Capture the cell that displays the provided text and extract its [X, Y] central coordinate. 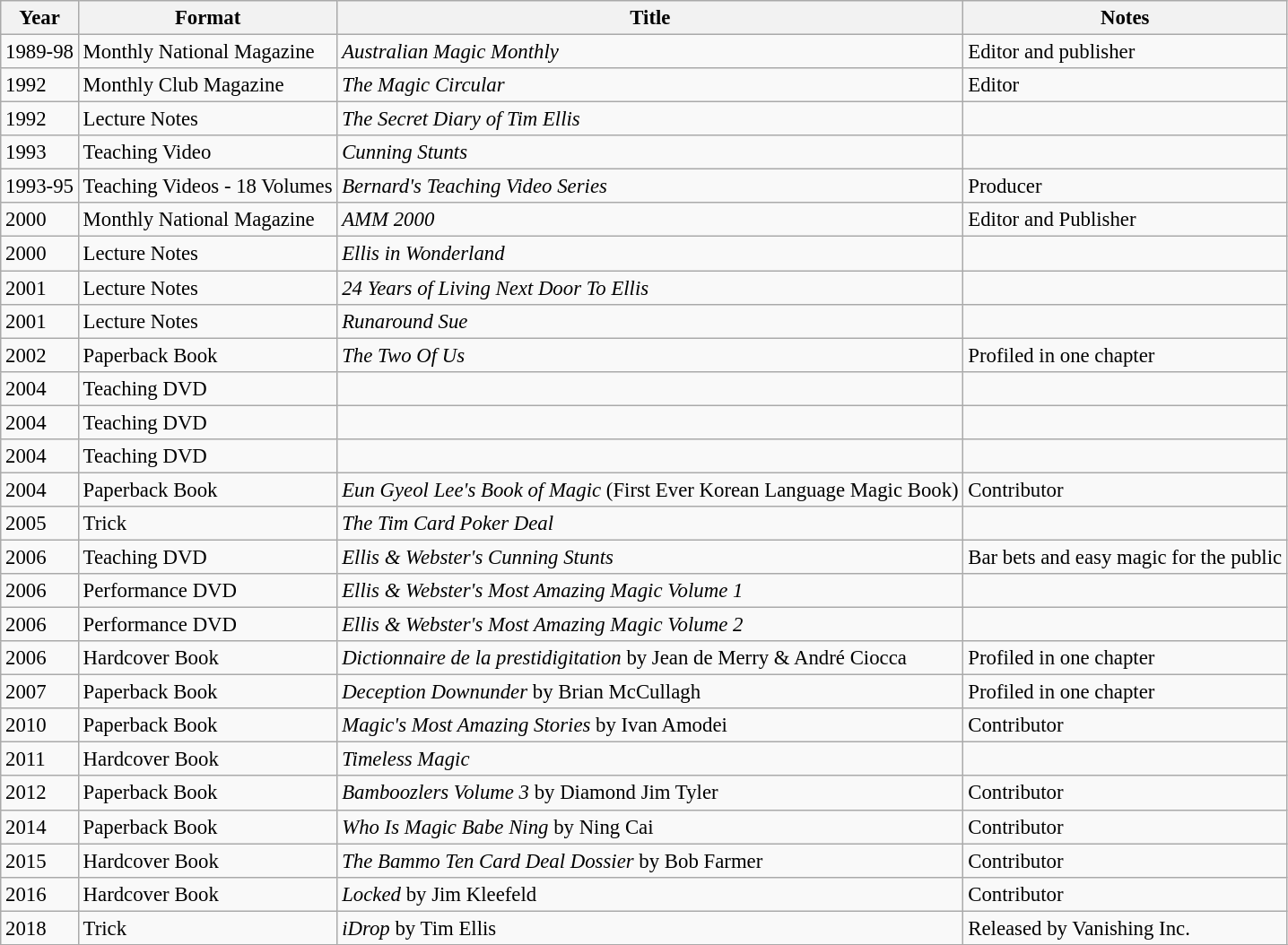
Bamboozlers Volume 3 by Diamond Jim Tyler [650, 793]
Eun Gyeol Lee's Book of Magic (First Ever Korean Language Magic Book) [650, 490]
Bernard's Teaching Video Series [650, 186]
Locked by Jim Kleefeld [650, 894]
Magic's Most Amazing Stories by Ivan Amodei [650, 725]
24 Years of Living Next Door To Ellis [650, 288]
Teaching Videos - 18 Volumes [208, 186]
Ellis & Webster's Most Amazing Magic Volume 2 [650, 625]
Format [208, 18]
Australian Magic Monthly [650, 52]
Ellis in Wonderland [650, 254]
2016 [39, 894]
1989-98 [39, 52]
Dictionnaire de la prestidigitation by Jean de Merry & André Ciocca [650, 658]
Teaching Video [208, 152]
2018 [39, 928]
The Tim Card Poker Deal [650, 524]
2014 [39, 827]
Released by Vanishing Inc. [1125, 928]
Year [39, 18]
Runaround Sue [650, 321]
1993 [39, 152]
2007 [39, 692]
Deception Downunder by Brian McCullagh [650, 692]
2005 [39, 524]
2012 [39, 793]
Timeless Magic [650, 759]
Producer [1125, 186]
2010 [39, 725]
Cunning Stunts [650, 152]
iDrop by Tim Ellis [650, 928]
Ellis & Webster's Most Amazing Magic Volume 1 [650, 591]
The Two Of Us [650, 355]
Title [650, 18]
Ellis & Webster's Cunning Stunts [650, 557]
The Bammo Ten Card Deal Dossier by Bob Farmer [650, 861]
The Magic Circular [650, 85]
Who Is Magic Babe Ning by Ning Cai [650, 827]
AMM 2000 [650, 220]
Editor and Publisher [1125, 220]
2011 [39, 759]
Editor [1125, 85]
2002 [39, 355]
Bar bets and easy magic for the public [1125, 557]
Notes [1125, 18]
Editor and publisher [1125, 52]
The Secret Diary of Tim Ellis [650, 119]
1993-95 [39, 186]
2015 [39, 861]
Monthly Club Magazine [208, 85]
